Find where the given text appears and provide that cell's center as [x, y] coordinate. 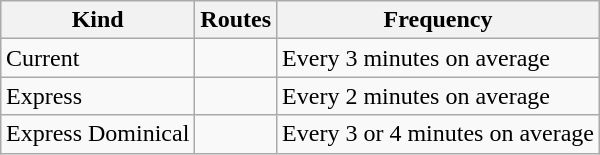
Express Dominical [97, 134]
Express [97, 96]
Kind [97, 20]
Current [97, 58]
Every 3 or 4 minutes on average [438, 134]
Every 2 minutes on average [438, 96]
Routes [236, 20]
Frequency [438, 20]
Every 3 minutes on average [438, 58]
